From the cell containing the given text, extract its center point as (X, Y) coordinate. 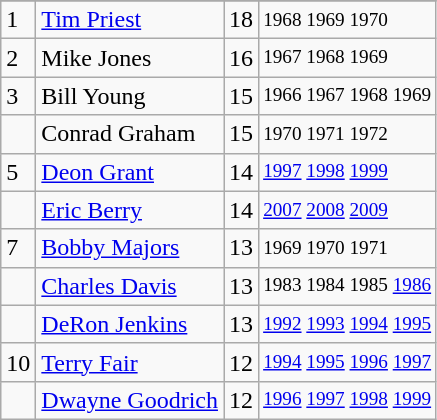
1994 1995 1996 1997 (348, 362)
16 (242, 58)
Conrad Graham (130, 134)
1983 1984 1985 1986 (348, 286)
10 (18, 362)
7 (18, 248)
2 (18, 58)
1966 1967 1968 1969 (348, 96)
Deon Grant (130, 172)
2007 2008 2009 (348, 210)
DeRon Jenkins (130, 324)
Bobby Majors (130, 248)
18 (242, 20)
1992 1993 1994 1995 (348, 324)
Mike Jones (130, 58)
Tim Priest (130, 20)
Dwayne Goodrich (130, 400)
1997 1998 1999 (348, 172)
1968 1969 1970 (348, 20)
Charles Davis (130, 286)
Terry Fair (130, 362)
1967 1968 1969 (348, 58)
3 (18, 96)
Eric Berry (130, 210)
1996 1997 1998 1999 (348, 400)
5 (18, 172)
1 (18, 20)
1969 1970 1971 (348, 248)
1970 1971 1972 (348, 134)
Bill Young (130, 96)
